Scan for the cell matching the given text and deliver its [X, Y] coordinate at center. 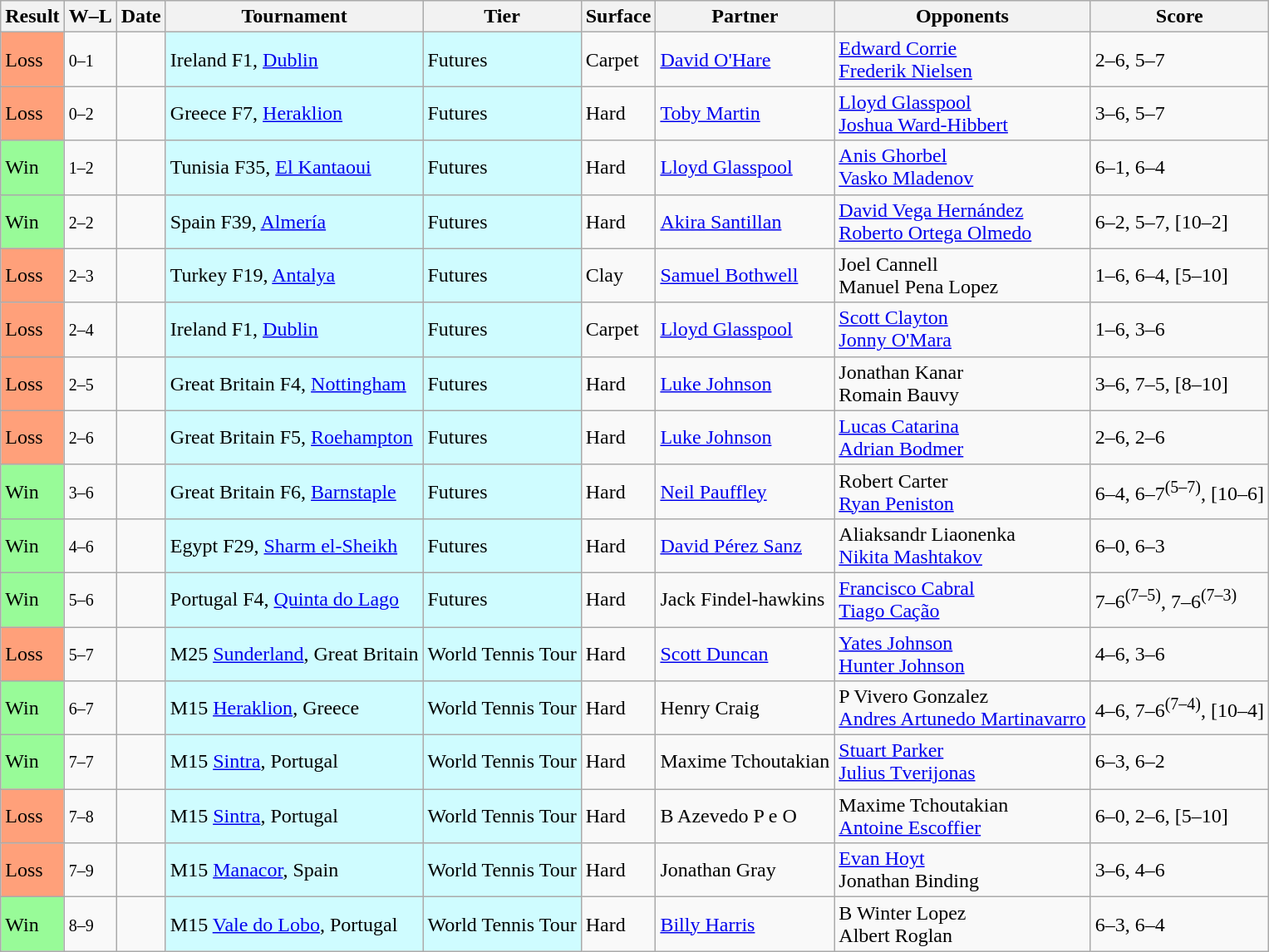
Surface [618, 17]
Joel Cannell Manuel Pena Lopez [962, 276]
Tier [502, 17]
2–2 [90, 221]
David O'Hare [745, 60]
1–2 [90, 168]
Akira Santillan [745, 221]
0–1 [90, 60]
M15 Heraklion, Greece [294, 708]
1–6, 6–4, [5–10] [1179, 276]
Edward Corrie Frederik Nielsen [962, 60]
6–4, 6–7(5–7), [10–6] [1179, 492]
3–6 [90, 492]
Lloyd Glasspool Joshua Ward-Hibbert [962, 113]
6–0, 6–3 [1179, 545]
Turkey F19, Antalya [294, 276]
2–3 [90, 276]
B Winter Lopez Albert Roglan [962, 924]
David Pérez Sanz [745, 545]
Tournament [294, 17]
Neil Pauffley [745, 492]
Opponents [962, 17]
Toby Martin [745, 113]
6–1, 6–4 [1179, 168]
Score [1179, 17]
Greece F7, Heraklion [294, 113]
M15 Vale do Lobo, Portugal [294, 924]
Billy Harris [745, 924]
Portugal F4, Quinta do Lago [294, 600]
M25 Sunderland, Great Britain [294, 653]
Tunisia F35, El Kantaoui [294, 168]
2–6 [90, 437]
Samuel Bothwell [745, 276]
Partner [745, 17]
2–6, 5–7 [1179, 60]
Great Britain F5, Roehampton [294, 437]
6–2, 5–7, [10–2] [1179, 221]
5–6 [90, 600]
8–9 [90, 924]
7–6(7–5), 7–6(7–3) [1179, 600]
3–6, 4–6 [1179, 871]
Henry Craig [745, 708]
7–8 [90, 816]
2–4 [90, 329]
7–7 [90, 763]
Robert Carter Ryan Peniston [962, 492]
5–7 [90, 653]
M15 Manacor, Spain [294, 871]
Spain F39, Almería [294, 221]
Egypt F29, Sharm el-Sheikh [294, 545]
Stuart Parker Julius Tverijonas [962, 763]
Jack Findel-hawkins [745, 600]
Result [32, 17]
Date [141, 17]
P Vivero Gonzalez Andres Artunedo Martinavarro [962, 708]
Great Britain F6, Barnstaple [294, 492]
David Vega Hernández Roberto Ortega Olmedo [962, 221]
6–0, 2–6, [5–10] [1179, 816]
6–7 [90, 708]
Scott Clayton Jonny O'Mara [962, 329]
Aliaksandr Liaonenka Nikita Mashtakov [962, 545]
Great Britain F4, Nottingham [294, 384]
7–9 [90, 871]
Francisco Cabral Tiago Cação [962, 600]
6–3, 6–4 [1179, 924]
Jonathan Kanar Romain Bauvy [962, 384]
Yates Johnson Hunter Johnson [962, 653]
0–2 [90, 113]
1–6, 3–6 [1179, 329]
4–6, 3–6 [1179, 653]
Anis Ghorbel Vasko Mladenov [962, 168]
Jonathan Gray [745, 871]
Maxime Tchoutakian [745, 763]
4–6 [90, 545]
Clay [618, 276]
2–6, 2–6 [1179, 437]
Scott Duncan [745, 653]
B Azevedo P e O [745, 816]
4–6, 7–6(7–4), [10–4] [1179, 708]
2–5 [90, 384]
W–L [90, 17]
Evan Hoyt Jonathan Binding [962, 871]
3–6, 5–7 [1179, 113]
6–3, 6–2 [1179, 763]
Lucas Catarina Adrian Bodmer [962, 437]
3–6, 7–5, [8–10] [1179, 384]
Maxime Tchoutakian Antoine Escoffier [962, 816]
